Extract the [x, y] coordinate from the center of the cell holding the provided text.  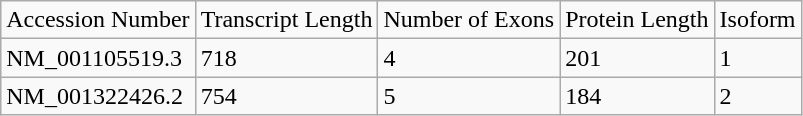
Protein Length [637, 20]
718 [286, 58]
NM_001105519.3 [98, 58]
Accession Number [98, 20]
5 [469, 96]
Transcript Length [286, 20]
201 [637, 58]
184 [637, 96]
4 [469, 58]
1 [758, 58]
Number of Exons [469, 20]
754 [286, 96]
Isoform [758, 20]
NM_001322426.2 [98, 96]
2 [758, 96]
